Scan for the cell matching the given text and deliver its [X, Y] coordinate at center. 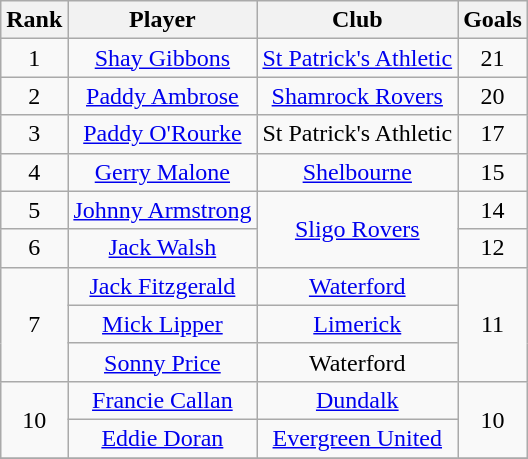
Sligo Rovers [358, 229]
17 [493, 134]
Jack Walsh [162, 248]
Sonny Price [162, 362]
20 [493, 96]
12 [493, 248]
3 [34, 134]
1 [34, 58]
Jack Fitzgerald [162, 286]
Gerry Malone [162, 172]
Shelbourne [358, 172]
11 [493, 324]
21 [493, 58]
Johnny Armstrong [162, 210]
Shay Gibbons [162, 58]
Eddie Doran [162, 438]
2 [34, 96]
6 [34, 248]
4 [34, 172]
Paddy Ambrose [162, 96]
Mick Lipper [162, 324]
Rank [34, 20]
Paddy O'Rourke [162, 134]
Player [162, 20]
15 [493, 172]
Goals [493, 20]
7 [34, 324]
Limerick [358, 324]
5 [34, 210]
Club [358, 20]
Francie Callan [162, 400]
Dundalk [358, 400]
Evergreen United [358, 438]
Shamrock Rovers [358, 96]
14 [493, 210]
